Locate the cell with the specified text and output its (X, Y) center coordinate. 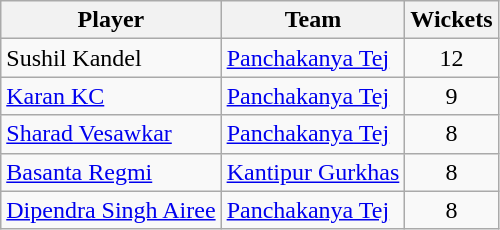
Dipendra Singh Airee (111, 210)
Sharad Vesawkar (111, 134)
Karan KC (111, 96)
Basanta Regmi (111, 172)
Sushil Kandel (111, 58)
Player (111, 20)
Team (313, 20)
Wickets (452, 20)
12 (452, 58)
9 (452, 96)
Kantipur Gurkhas (313, 172)
